Locate the cell with the specified text and output its (X, Y) center coordinate. 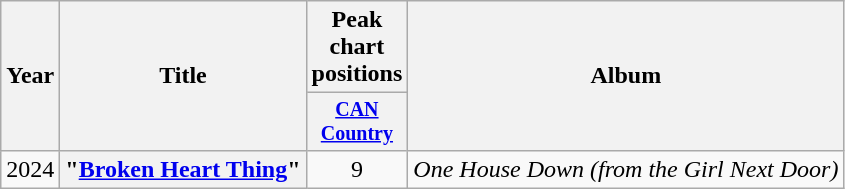
"Broken Heart Thing" (183, 169)
Year (30, 76)
Peak chart positions (357, 47)
Album (626, 76)
9 (357, 169)
CAN Country (357, 122)
Title (183, 76)
2024 (30, 169)
One House Down (from the Girl Next Door) (626, 169)
